Return the [x, y] coordinate for the center point of the cell that contains the specified text.  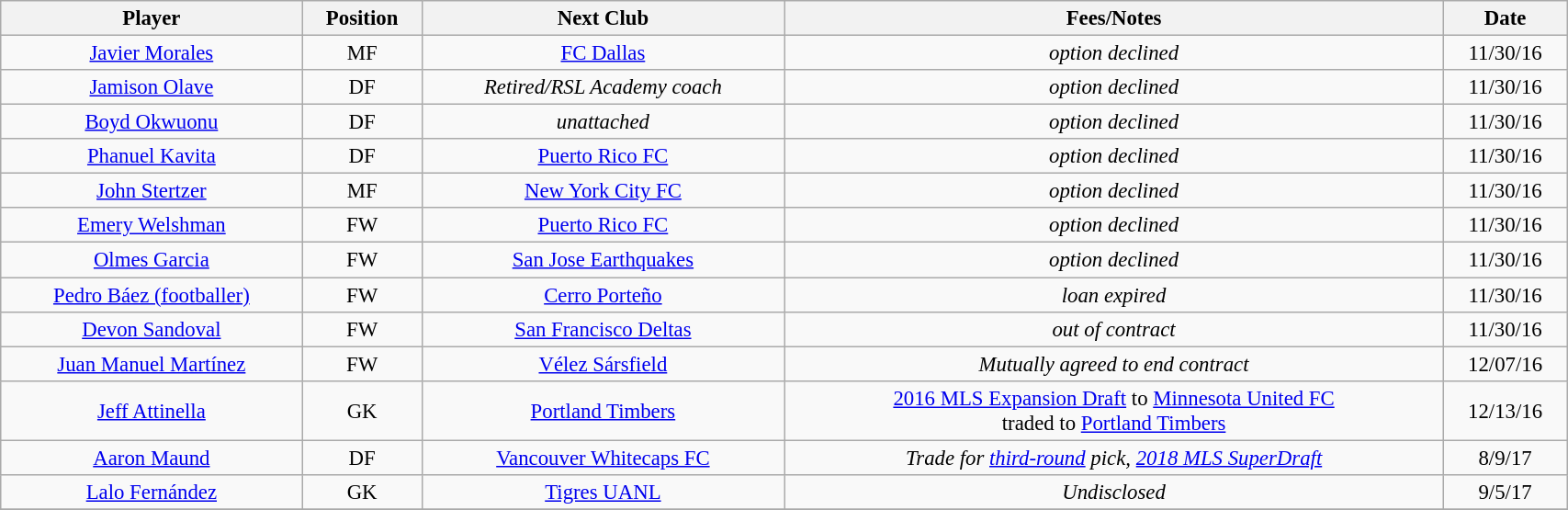
New York City FC [603, 191]
Fees/Notes [1114, 18]
Emery Welshman [152, 225]
San Jose Earthquakes [603, 260]
8/9/17 [1506, 458]
out of contract [1114, 329]
Tigres UANL [603, 493]
Vancouver Whitecaps FC [603, 458]
Juan Manuel Martínez [152, 364]
Trade for third-round pick, 2018 MLS SuperDraft [1114, 458]
Vélez Sársfield [603, 364]
John Stertzer [152, 191]
Aaron Maund [152, 458]
Date [1506, 18]
Portland Timbers [603, 410]
Phanuel Kavita [152, 156]
Player [152, 18]
Jeff Attinella [152, 410]
San Francisco Deltas [603, 329]
Position [362, 18]
FC Dallas [603, 53]
Pedro Báez (footballer) [152, 295]
Undisclosed [1114, 493]
Devon Sandoval [152, 329]
loan expired [1114, 295]
Olmes Garcia [152, 260]
Jamison Olave [152, 87]
unattached [603, 122]
2016 MLS Expansion Draft to Minnesota United FCtraded to Portland Timbers [1114, 410]
9/5/17 [1506, 493]
Mutually agreed to end contract [1114, 364]
Javier Morales [152, 53]
Cerro Porteño [603, 295]
Lalo Fernández [152, 493]
12/13/16 [1506, 410]
12/07/16 [1506, 364]
Boyd Okwuonu [152, 122]
Retired/RSL Academy coach [603, 87]
Next Club [603, 18]
